Find where the given text appears and provide that cell's center as (X, Y) coordinate. 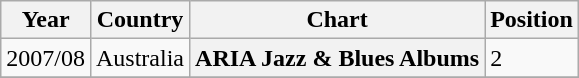
Year (46, 20)
2007/08 (46, 58)
Australia (140, 58)
Chart (338, 20)
Country (140, 20)
2 (532, 58)
Position (532, 20)
ARIA Jazz & Blues Albums (338, 58)
